From the cell containing the given text, extract its center point as [x, y] coordinate. 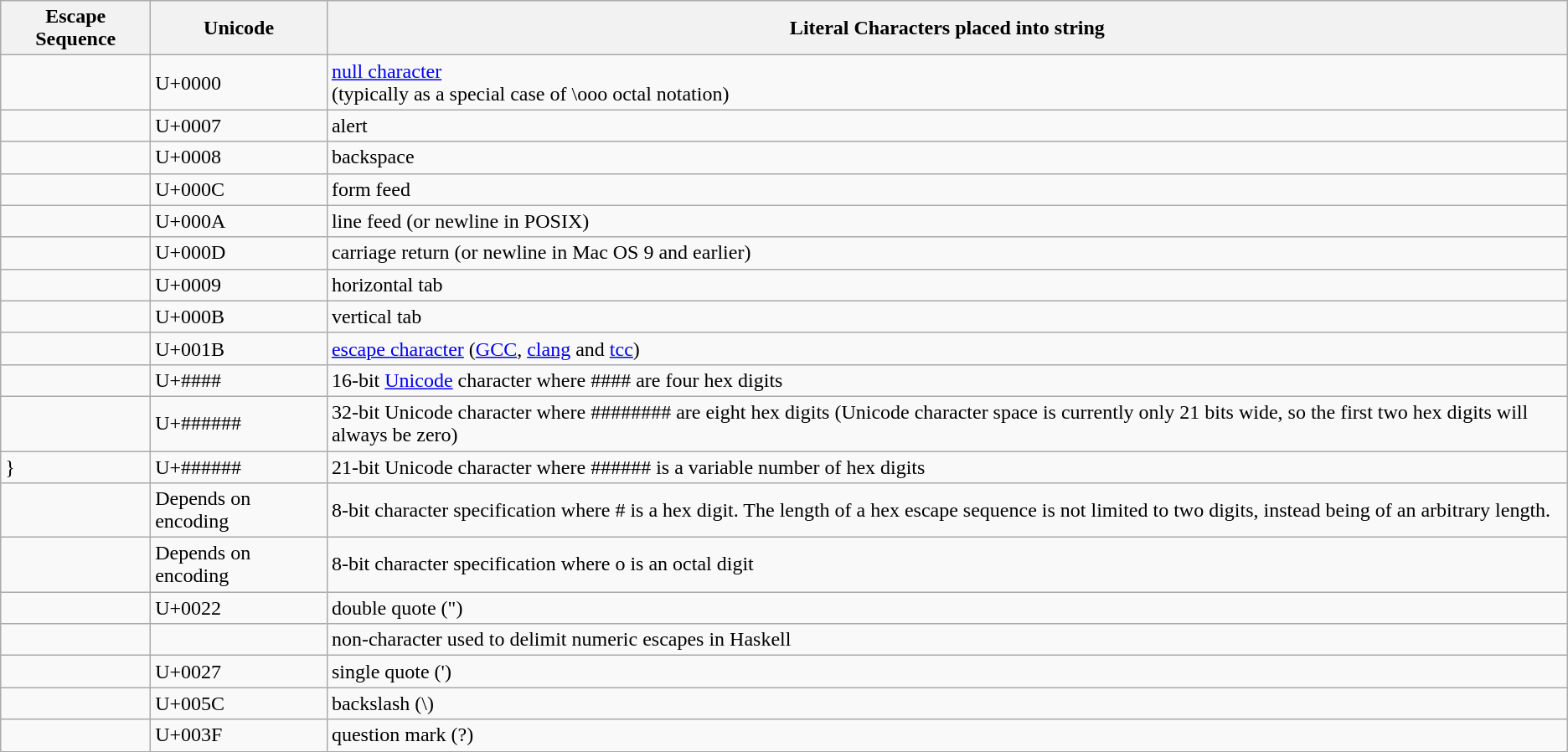
U+000A [240, 221]
} [75, 466]
backslash (\) [946, 703]
U+0000 [240, 82]
form feed [946, 189]
U+001B [240, 348]
single quote (') [946, 672]
non-character used to delimit numeric escapes in Haskell [946, 640]
U+000B [240, 317]
line feed (or newline in POSIX) [946, 221]
null character(typically as a special case of \ooo octal notation) [946, 82]
U+000C [240, 189]
U+#### [240, 380]
double quote (") [946, 608]
Unicode [240, 28]
U+0027 [240, 672]
Literal Characters placed into string [946, 28]
Escape Sequence [75, 28]
U+0009 [240, 285]
escape character (GCC, clang and tcc) [946, 348]
U+0022 [240, 608]
carriage return (or newline in Mac OS 9 and earlier) [946, 253]
question mark (?) [946, 735]
backspace [946, 157]
horizontal tab [946, 285]
alert [946, 126]
16-bit Unicode character where #### are four hex digits [946, 380]
21-bit Unicode character where ###### is a variable number of hex digits [946, 466]
U+000D [240, 253]
U+003F [240, 735]
vertical tab [946, 317]
U+0007 [240, 126]
8-bit character specification where o is an octal digit [946, 564]
U+0008 [240, 157]
U+005C [240, 703]
